Pinpoint the cell where the given text exists, returning its (x, y) midpoint coordinate. 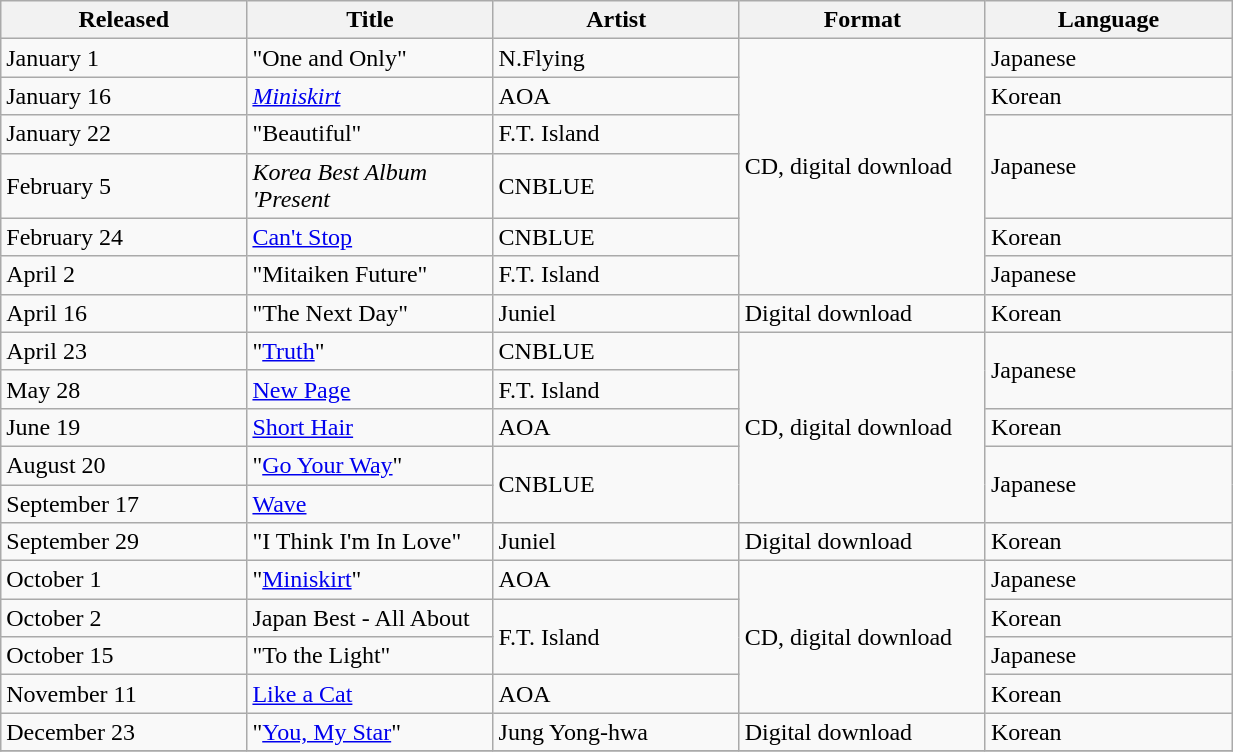
November 11 (124, 694)
Jung Yong-hwa (616, 732)
N.Flying (616, 58)
Artist (616, 20)
September 17 (124, 503)
"I Think I'm In Love" (370, 542)
"You, My Star" (370, 732)
December 23 (124, 732)
Format (862, 20)
"Go Your Way" (370, 465)
Can't Stop (370, 237)
October 15 (124, 656)
August 20 (124, 465)
Released (124, 20)
Korea Best Album 'Present (370, 186)
April 16 (124, 313)
February 5 (124, 186)
New Page (370, 389)
May 28 (124, 389)
Miniskirt (370, 96)
"Miniskirt" (370, 580)
"The Next Day" (370, 313)
"Mitaiken Future" (370, 275)
April 23 (124, 351)
April 2 (124, 275)
"Beautiful" (370, 134)
"Truth" (370, 351)
January 1 (124, 58)
October 2 (124, 618)
Wave (370, 503)
Japan Best - All About (370, 618)
October 1 (124, 580)
September 29 (124, 542)
June 19 (124, 427)
Title (370, 20)
January 22 (124, 134)
February 24 (124, 237)
January 16 (124, 96)
Language (1108, 20)
Short Hair (370, 427)
Like a Cat (370, 694)
"One and Only" (370, 58)
"To the Light" (370, 656)
